Return (x, y) of the center of cell containing provided text 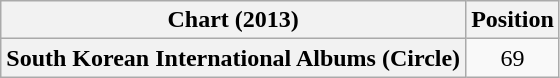
Chart (2013) (234, 20)
69 (513, 58)
Position (513, 20)
South Korean International Albums (Circle) (234, 58)
